From the cell containing the given text, extract its center point as (x, y) coordinate. 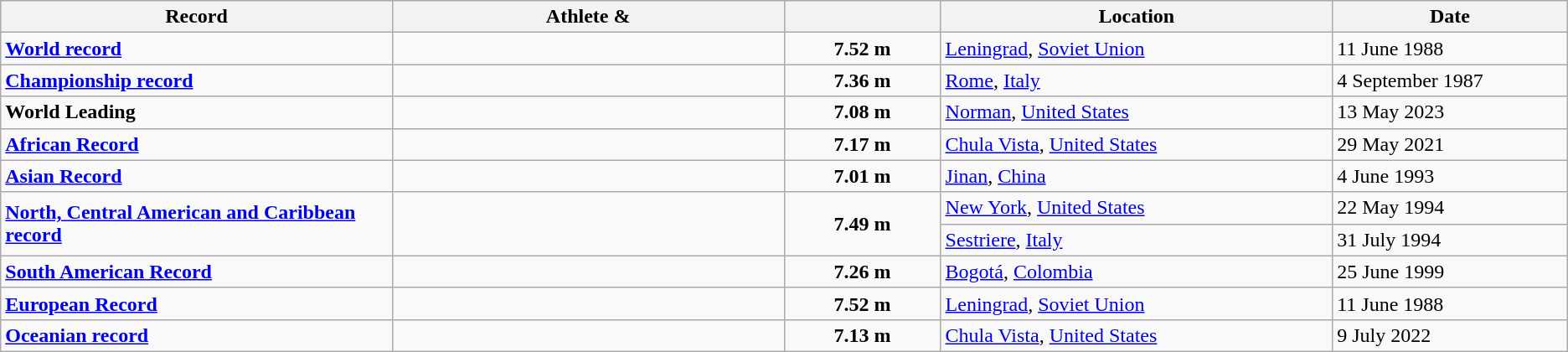
Athlete & (588, 17)
7.26 m (863, 272)
7.17 m (863, 144)
7.36 m (863, 80)
Record (197, 17)
29 May 2021 (1451, 144)
31 July 1994 (1451, 240)
Location (1137, 17)
World Leading (197, 112)
Sestriere, Italy (1137, 240)
Date (1451, 17)
7.13 m (863, 335)
North, Central American and Caribbean record (197, 224)
13 May 2023 (1451, 112)
22 May 1994 (1451, 208)
New York, United States (1137, 208)
Jinan, China (1137, 176)
7.01 m (863, 176)
South American Record (197, 272)
African Record (197, 144)
4 June 1993 (1451, 176)
Asian Record (197, 176)
Norman, United States (1137, 112)
25 June 1999 (1451, 272)
4 September 1987 (1451, 80)
Bogotá, Colombia (1137, 272)
Oceanian record (197, 335)
Championship record (197, 80)
World record (197, 49)
7.08 m (863, 112)
European Record (197, 303)
7.49 m (863, 224)
9 July 2022 (1451, 335)
Rome, Italy (1137, 80)
